From the cell containing the given text, extract its center point as [x, y] coordinate. 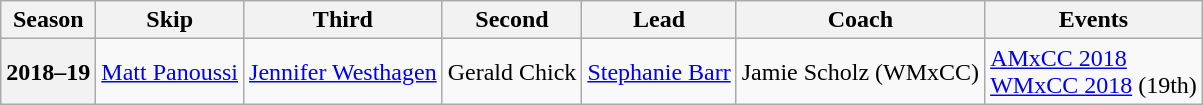
Events [1094, 20]
Skip [170, 20]
Third [344, 20]
Second [512, 20]
Jennifer Westhagen [344, 72]
Jamie Scholz (WMxCC) [860, 72]
Lead [659, 20]
Coach [860, 20]
Stephanie Barr [659, 72]
Gerald Chick [512, 72]
AMxCC 2018 WMxCC 2018 (19th) [1094, 72]
Season [48, 20]
2018–19 [48, 72]
Matt Panoussi [170, 72]
